Determine the (x, y) coordinate at the center of the cell enclosing the given text.  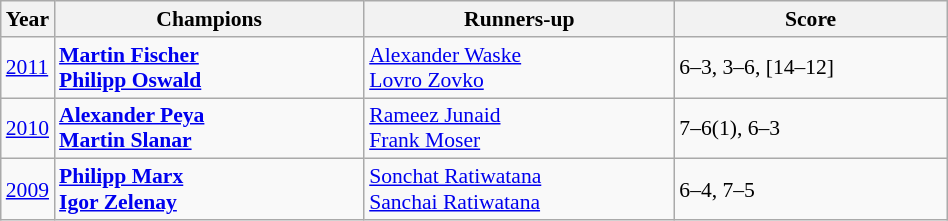
Alexander Waske Lovro Zovko (519, 68)
Year (28, 19)
Alexander Peya Martin Slanar (209, 128)
Runners-up (519, 19)
Martin Fischer Philipp Oswald (209, 68)
2009 (28, 190)
Score (810, 19)
Champions (209, 19)
6–4, 7–5 (810, 190)
2011 (28, 68)
7–6(1), 6–3 (810, 128)
2010 (28, 128)
Philipp Marx Igor Zelenay (209, 190)
6–3, 3–6, [14–12] (810, 68)
Sonchat Ratiwatana Sanchai Ratiwatana (519, 190)
Rameez Junaid Frank Moser (519, 128)
